Return (X, Y) of the center of cell containing provided text 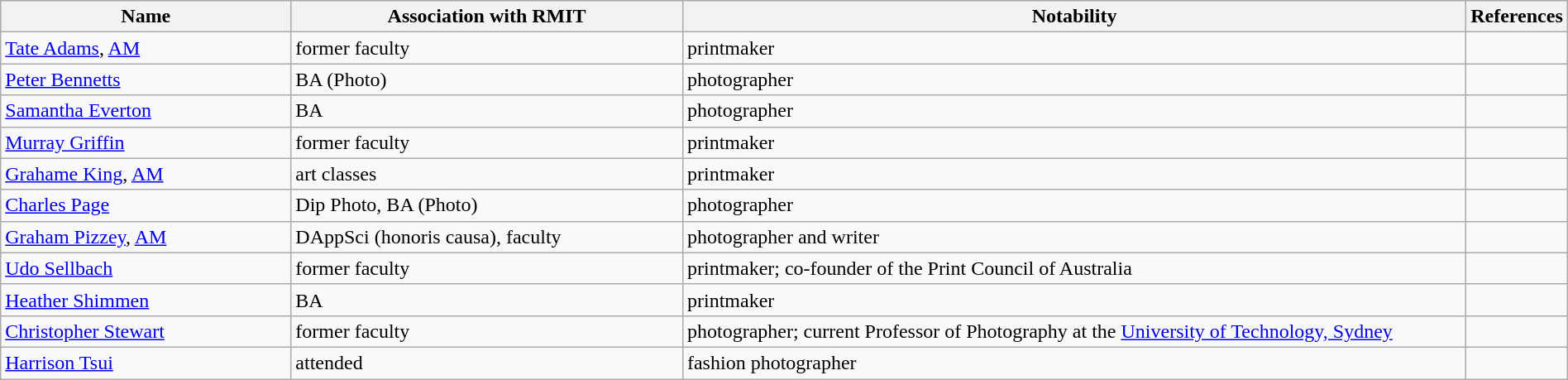
fashion photographer (1073, 363)
Murray Griffin (146, 142)
art classes (487, 174)
Harrison Tsui (146, 363)
Dip Photo, BA (Photo) (487, 205)
Graham Pizzey, AM (146, 237)
BA (Photo) (487, 79)
Christopher Stewart (146, 331)
Heather Shimmen (146, 300)
Association with RMIT (487, 17)
Notability (1073, 17)
printmaker; co-founder of the Print Council of Australia (1073, 268)
attended (487, 363)
photographer and writer (1073, 237)
Tate Adams, AM (146, 48)
Charles Page (146, 205)
Udo Sellbach (146, 268)
photographer; current Professor of Photography at the University of Technology, Sydney (1073, 331)
References (1517, 17)
Grahame King, AM (146, 174)
Peter Bennetts (146, 79)
Samantha Everton (146, 111)
DAppSci (honoris causa), faculty (487, 237)
Name (146, 17)
